Detect which cell encompasses the target text, then output its (x, y) center coordinate. 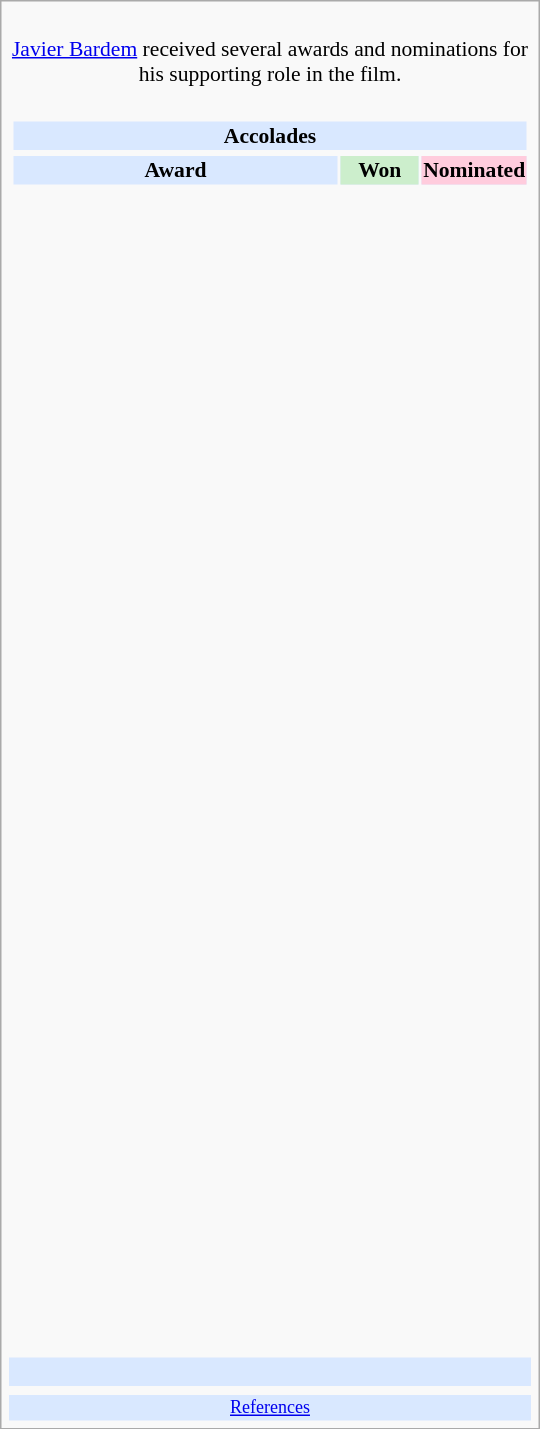
Accolades (270, 135)
Award (175, 170)
Javier Bardem received several awards and nominations for his supporting role in the film. (270, 49)
Won (380, 170)
Accolades Award Won Nominated (270, 722)
References (270, 1408)
Nominated (474, 170)
